Extract the [x, y] coordinate from the center of the cell holding the provided text.  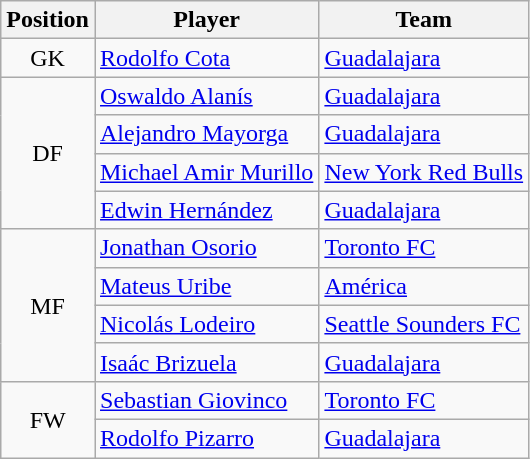
Sebastian Giovinco [206, 400]
New York Red Bulls [424, 172]
Oswaldo Alanís [206, 96]
Jonathan Osorio [206, 248]
Player [206, 20]
Edwin Hernández [206, 210]
FW [48, 419]
Alejandro Mayorga [206, 134]
América [424, 286]
Position [48, 20]
Seattle Sounders FC [424, 324]
Michael Amir Murillo [206, 172]
GK [48, 58]
Isaác Brizuela [206, 362]
MF [48, 305]
Mateus Uribe [206, 286]
Rodolfo Pizarro [206, 438]
Team [424, 20]
Nicolás Lodeiro [206, 324]
Rodolfo Cota [206, 58]
DF [48, 153]
